Pinpoint the cell where the given text exists, returning its (X, Y) midpoint coordinate. 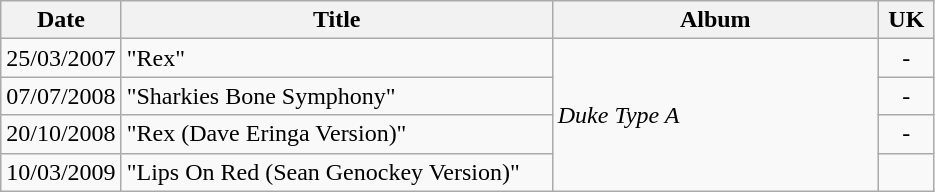
UK (906, 20)
Album (715, 20)
20/10/2008 (61, 134)
"Rex" (336, 58)
Duke Type A (715, 115)
07/07/2008 (61, 96)
"Sharkies Bone Symphony" (336, 96)
"Rex (Dave Eringa Version)" (336, 134)
Title (336, 20)
"Lips On Red (Sean Genockey Version)" (336, 172)
Date (61, 20)
25/03/2007 (61, 58)
10/03/2009 (61, 172)
